Scan for the cell matching the given text and deliver its [X, Y] coordinate at center. 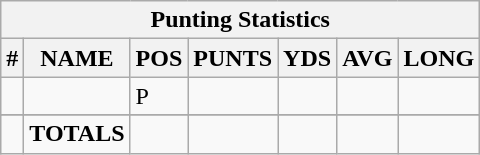
P [159, 96]
NAME [77, 58]
LONG [439, 58]
Punting Statistics [240, 20]
TOTALS [77, 134]
YDS [308, 58]
POS [159, 58]
PUNTS [233, 58]
# [12, 58]
AVG [368, 58]
